Return the (X, Y) coordinate for the center point of the cell that contains the specified text.  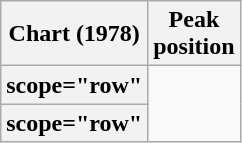
Chart (1978) (74, 34)
Peakposition (194, 34)
